Determine the [X, Y] coordinate at the center of the cell enclosing the given text.  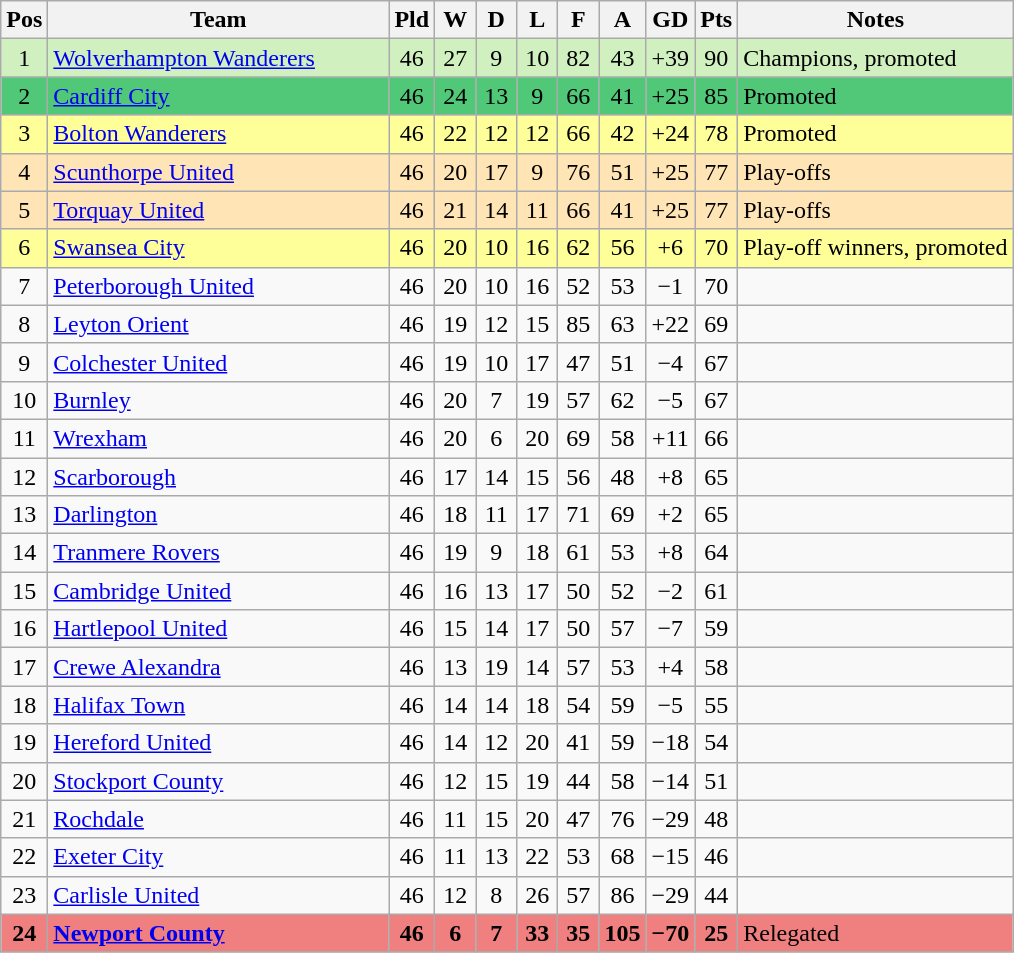
Darlington [218, 515]
Notes [876, 20]
F [578, 20]
−18 [670, 743]
43 [622, 58]
27 [456, 58]
Stockport County [218, 781]
Crewe Alexandra [218, 667]
78 [716, 134]
35 [578, 933]
−1 [670, 286]
Torquay United [218, 210]
−14 [670, 781]
64 [716, 553]
33 [538, 933]
Wolverhampton Wanderers [218, 58]
+11 [670, 438]
Exeter City [218, 857]
D [496, 20]
Newport County [218, 933]
L [538, 20]
42 [622, 134]
+39 [670, 58]
Halifax Town [218, 705]
4 [24, 172]
+2 [670, 515]
+6 [670, 248]
Pts [716, 20]
Pos [24, 20]
Bolton Wanderers [218, 134]
82 [578, 58]
Burnley [218, 400]
Cardiff City [218, 96]
Cambridge United [218, 591]
Scarborough [218, 477]
55 [716, 705]
Tranmere Rovers [218, 553]
86 [622, 895]
Pld [412, 20]
GD [670, 20]
Leyton Orient [218, 324]
Rochdale [218, 819]
Wrexham [218, 438]
+24 [670, 134]
Hartlepool United [218, 629]
Hereford United [218, 743]
26 [538, 895]
Scunthorpe United [218, 172]
Colchester United [218, 362]
105 [622, 933]
−15 [670, 857]
1 [24, 58]
Team [218, 20]
−7 [670, 629]
Peterborough United [218, 286]
2 [24, 96]
23 [24, 895]
63 [622, 324]
−4 [670, 362]
Relegated [876, 933]
25 [716, 933]
+22 [670, 324]
A [622, 20]
−2 [670, 591]
3 [24, 134]
+4 [670, 667]
Champions, promoted [876, 58]
W [456, 20]
−70 [670, 933]
5 [24, 210]
90 [716, 58]
Swansea City [218, 248]
Carlisle United [218, 895]
71 [578, 515]
Play-off winners, promoted [876, 248]
68 [622, 857]
